Return the [X, Y] coordinate for the center point of the cell that contains the specified text.  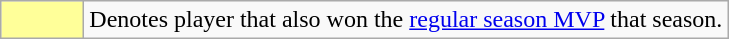
Denotes player that also won the regular season MVP that season. [406, 20]
